Scan for the cell matching the given text and deliver its (x, y) coordinate at center. 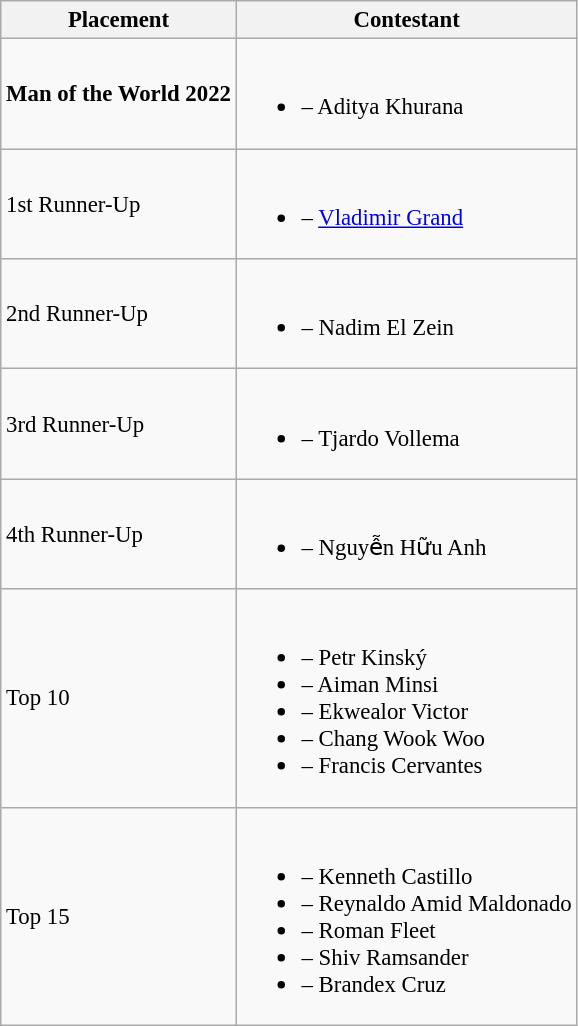
2nd Runner-Up (118, 314)
Man of the World 2022 (118, 94)
Top 10 (118, 698)
– Aditya Khurana (406, 94)
3rd Runner-Up (118, 424)
– Nguyễn Hữu Anh (406, 534)
– Vladimir Grand (406, 204)
Contestant (406, 20)
1st Runner-Up (118, 204)
Top 15 (118, 916)
– Kenneth Castillo – Reynaldo Amid Maldonado – Roman Fleet – Shiv Ramsander – Brandex Cruz (406, 916)
Placement (118, 20)
4th Runner-Up (118, 534)
– Nadim El Zein (406, 314)
– Petr Kinský – Aiman Minsi – Ekwealor Victor – Chang Wook Woo – Francis Cervantes (406, 698)
– Tjardo Vollema (406, 424)
